Locate the cell with the specified text and output its [x, y] center coordinate. 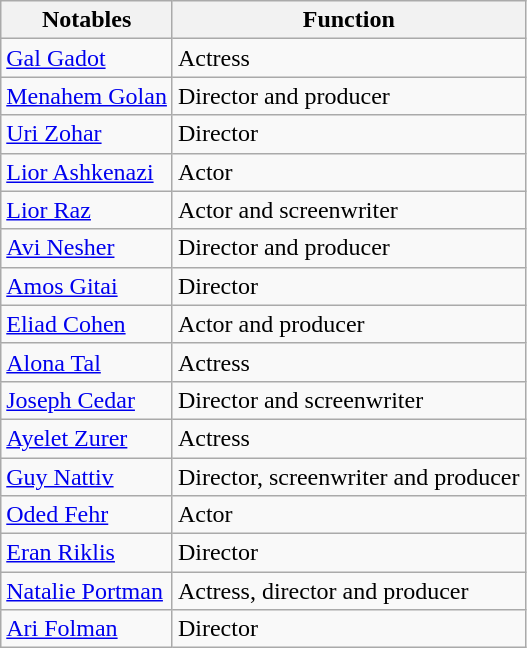
Menahem Golan [87, 96]
Oded Fehr [87, 515]
Actress, director and producer [348, 591]
Lior Raz [87, 210]
Function [348, 20]
Eliad Cohen [87, 324]
Lior Ashkenazi [87, 172]
Eran Riklis [87, 553]
Director, screenwriter and producer [348, 477]
Actor and producer [348, 324]
Guy Nattiv [87, 477]
Alona Tal [87, 362]
Director and screenwriter [348, 400]
Uri Zohar [87, 134]
Gal Gadot [87, 58]
Ari Folman [87, 629]
Ayelet Zurer [87, 438]
Amos Gitai [87, 286]
Actor and screenwriter [348, 210]
Natalie Portman [87, 591]
Avi Nesher [87, 248]
Joseph Cedar [87, 400]
Notables [87, 20]
